Output the [x, y] coordinate of the center of the cell containing the given text.  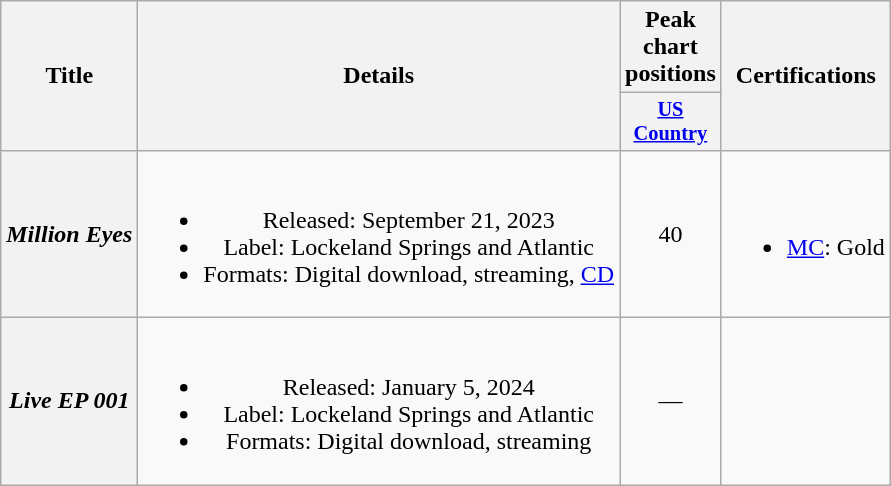
Released: January 5, 2024Label: Lockeland Springs and AtlanticFormats: Digital download, streaming [379, 402]
USCountry [671, 122]
Million Eyes [70, 234]
Title [70, 76]
40 [671, 234]
Released: September 21, 2023Label: Lockeland Springs and AtlanticFormats: Digital download, streaming, CD [379, 234]
Certifications [806, 76]
Peak chart positions [671, 47]
MC: Gold [806, 234]
— [671, 402]
Live EP 001 [70, 402]
Details [379, 76]
